Provide the [X, Y] coordinate of the cell's center where the given text is located.  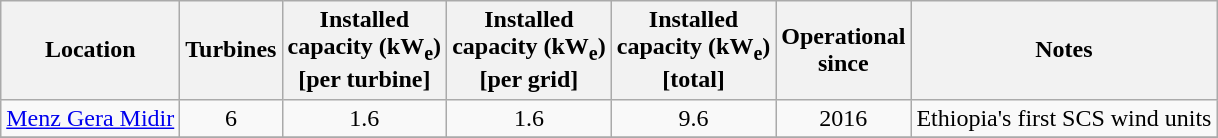
Ethiopia's first SCS wind units [1064, 118]
9.6 [694, 118]
Location [90, 50]
Operationalsince [844, 50]
Installedcapacity (kWe)[total] [694, 50]
Menz Gera Midir [90, 118]
Installedcapacity (kWe)[per turbine] [364, 50]
Turbines [231, 50]
Notes [1064, 50]
2016 [844, 118]
Installedcapacity (kWe)[per grid] [530, 50]
6 [231, 118]
